Scan for the cell matching the given text and deliver its [x, y] coordinate at center. 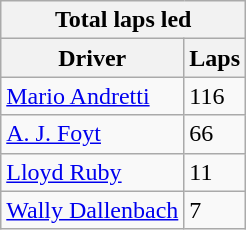
Wally Dallenbach [92, 210]
11 [215, 172]
7 [215, 210]
Lloyd Ruby [92, 172]
A. J. Foyt [92, 134]
66 [215, 134]
Total laps led [124, 20]
116 [215, 96]
Mario Andretti [92, 96]
Laps [215, 58]
Driver [92, 58]
